Find where the given text appears and provide that cell's center as (x, y) coordinate. 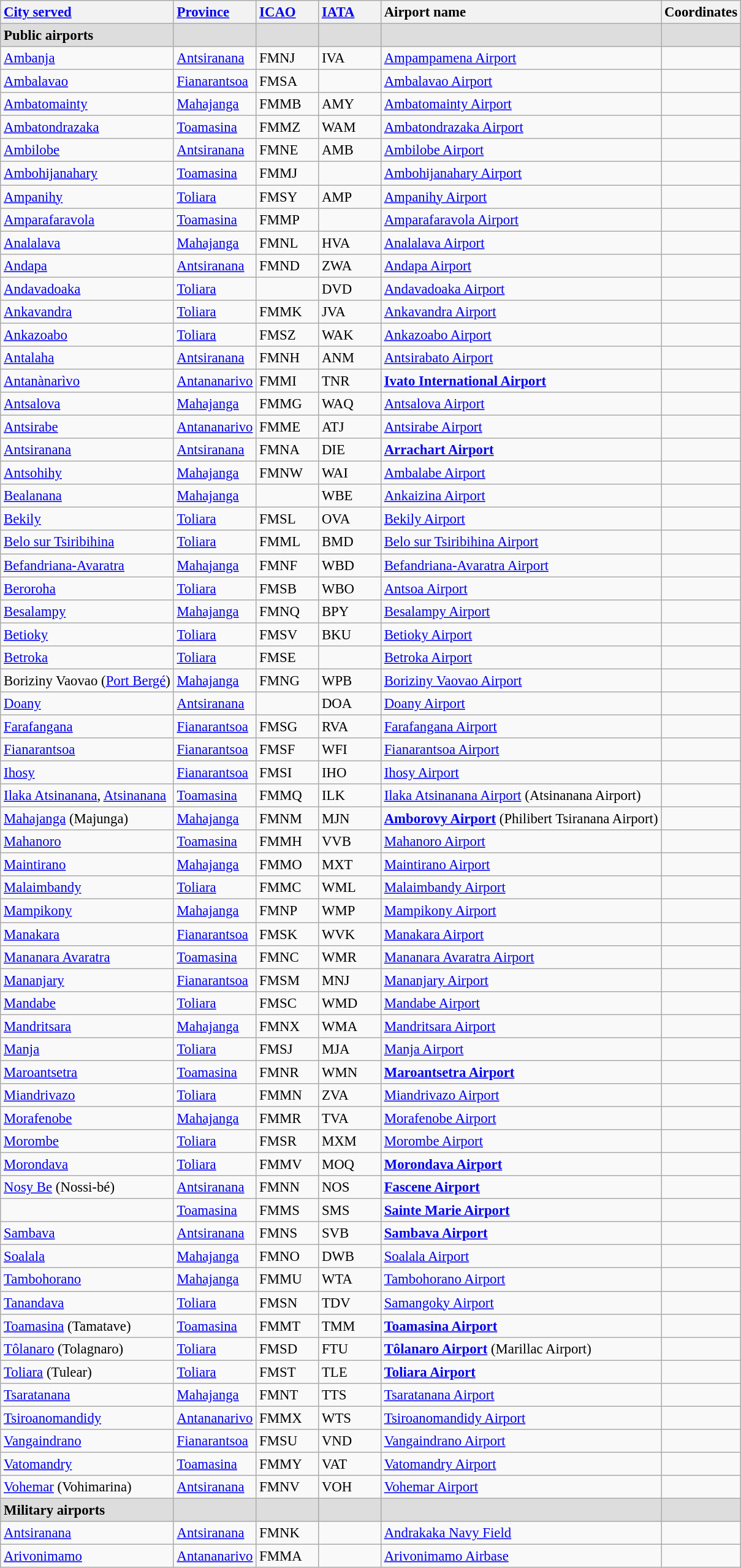
Manja Airport (521, 1049)
AMY (350, 104)
FMSD (287, 1349)
Tambohorano Airport (521, 1280)
FMME (287, 427)
Doany (87, 704)
ANM (350, 358)
Antsalova Airport (521, 404)
Besalampy Airport (521, 611)
ZWA (350, 265)
WMR (350, 957)
DWB (350, 1257)
WBE (350, 496)
FMSA (287, 82)
JVA (350, 312)
Toamasina (Tamatave) (87, 1326)
Farafangana Airport (521, 726)
Ambanja (87, 58)
FTU (350, 1349)
Ambilobe (87, 150)
VAT (350, 1464)
Andapa Airport (521, 265)
Mampikony (87, 911)
FMSF (287, 750)
Vohemar Airport (521, 1487)
FMSL (287, 519)
Morafenobe Airport (521, 1118)
Malaimbandy Airport (521, 888)
Mampikony Airport (521, 911)
Antsohihy (87, 473)
Bealanana (87, 496)
Antalaha (87, 358)
Betioky Airport (521, 634)
WAQ (350, 404)
Maintirano Airport (521, 865)
FMMV (287, 1165)
Maroantsetra Airport (521, 1072)
ZVA (350, 1095)
BPY (350, 611)
FMMP (287, 219)
Sainte Marie Airport (521, 1211)
BKU (350, 634)
WTS (350, 1418)
SMS (350, 1211)
Manja (87, 1049)
Morombe Airport (521, 1141)
FMNN (287, 1187)
WFI (350, 750)
Ambatomainty Airport (521, 104)
FMNC (287, 957)
TDV (350, 1303)
Amparafaravola Airport (521, 219)
Ihosy Airport (521, 773)
WTA (350, 1280)
Maroantsetra (87, 1072)
WVK (350, 934)
Boriziny Vaovao (Port Bergé) (87, 680)
RVA (350, 726)
FMNP (287, 911)
FMNE (287, 150)
FMNX (287, 1026)
MXT (350, 865)
NOS (350, 1187)
TTS (350, 1395)
Farafangana (87, 726)
VND (350, 1441)
FMNR (287, 1072)
VOH (350, 1487)
FMST (287, 1372)
MNJ (350, 980)
Miandrivazo (87, 1095)
Public airports (87, 36)
Ambalabe Airport (521, 473)
Amborovy Airport (Philibert Tsiranana Airport) (521, 819)
Sambava Airport (521, 1233)
FMMA (287, 1556)
Malaimbandy (87, 888)
Tambohorano (87, 1280)
FMNK (287, 1533)
Belo sur Tsiribihina Airport (521, 542)
FMMZ (287, 127)
Province (215, 12)
WAK (350, 335)
BMD (350, 542)
FMSU (287, 1441)
FMMB (287, 104)
Boriziny Vaovao Airport (521, 680)
FMMN (287, 1095)
FMNG (287, 680)
Vatomandry Airport (521, 1464)
WAM (350, 127)
FMMO (287, 865)
FMNH (287, 358)
Tôlanaro (Tolagnaro) (87, 1349)
FMNL (287, 243)
Vangaindrano (87, 1441)
DIE (350, 450)
WPB (350, 680)
Morombe (87, 1141)
Ambilobe Airport (521, 150)
Ilaka Atsinanana Airport (Atsinanana Airport) (521, 796)
Manakara (87, 934)
WMP (350, 911)
Ambalavao Airport (521, 82)
Mahanoro Airport (521, 842)
Mandritsara (87, 1026)
Antsirabe (87, 427)
AMP (350, 197)
IVA (350, 58)
Betioky (87, 634)
FMSN (287, 1303)
Antanànarìvo (87, 381)
WBO (350, 588)
Ambohijanahary Airport (521, 173)
FMSI (287, 773)
Tsiroanomandidy (87, 1418)
FMMI (287, 381)
Arivonimamo Airbase (521, 1556)
FMSZ (287, 335)
Ankaizina Airport (521, 496)
MXM (350, 1141)
FMSG (287, 726)
TMM (350, 1326)
Betroka Airport (521, 658)
FMNQ (287, 611)
Ankazoabo Airport (521, 335)
Maintirano (87, 865)
Coordinates (701, 12)
FMNV (287, 1487)
FMSR (287, 1141)
FMNA (287, 450)
FMMT (287, 1326)
Analalava Airport (521, 243)
FMND (287, 265)
MOQ (350, 1165)
FMMH (287, 842)
Belo sur Tsiribihina (87, 542)
TNR (350, 381)
Tsaratanana Airport (521, 1395)
Military airports (87, 1510)
Andapa (87, 265)
FMSJ (287, 1049)
Ihosy (87, 773)
Ampampamena Airport (521, 58)
FMMY (287, 1464)
Vangaindrano Airport (521, 1441)
Tanandava (87, 1303)
Tsaratanana (87, 1395)
FMNM (287, 819)
FMNT (287, 1395)
Ambatondrazaka (87, 127)
Betroka (87, 658)
Morafenobe (87, 1118)
Tôlanaro Airport (Marillac Airport) (521, 1349)
FMSB (287, 588)
SVB (350, 1233)
FMMK (287, 312)
Andavadoaka Airport (521, 289)
Ankavandra (87, 312)
Antsoa Airport (521, 588)
Arrachart Airport (521, 450)
Andavadoaka (87, 289)
Soalala Airport (521, 1257)
Vohemar (Vohimarina) (87, 1487)
Antsalova (87, 404)
DOA (350, 704)
WMD (350, 1003)
OVA (350, 519)
Ankazoabo (87, 335)
FMSC (287, 1003)
FMMS (287, 1211)
Mananjary (87, 980)
FMNF (287, 565)
Ampanihy Airport (521, 197)
Mahanoro (87, 842)
Samangoky Airport (521, 1303)
Miandrivazo Airport (521, 1095)
FMSK (287, 934)
Arivonimamo (87, 1556)
FMMC (287, 888)
FMNO (287, 1257)
FMSV (287, 634)
Bekily Airport (521, 519)
Mandabe (87, 1003)
Morondava Airport (521, 1165)
Fascene Airport (521, 1187)
Mananjary Airport (521, 980)
Morondava (87, 1165)
FMNS (287, 1233)
FMMU (287, 1280)
FMSM (287, 980)
FMML (287, 542)
Ambohijanahary (87, 173)
Mananara Avaratra (87, 957)
Toliara (Tulear) (87, 1372)
WBD (350, 565)
FMMR (287, 1118)
FMNJ (287, 58)
Bekily (87, 519)
MJA (350, 1049)
HVA (350, 243)
TVA (350, 1118)
FMMJ (287, 173)
City served (87, 12)
Tsiroanomandidy Airport (521, 1418)
Airport name (521, 12)
Ankavandra Airport (521, 312)
FMMQ (287, 796)
AMB (350, 150)
Befandriana-Avaratra Airport (521, 565)
FMNW (287, 473)
Sambava (87, 1233)
Ampanihy (87, 197)
Ambalavao (87, 82)
TLE (350, 1372)
Ivato International Airport (521, 381)
WAI (350, 473)
Fianarantsoa Airport (521, 750)
MJN (350, 819)
VVB (350, 842)
DVD (350, 289)
Mandritsara Airport (521, 1026)
Mananara Avaratra Airport (521, 957)
Nosy Be (Nossi-bé) (87, 1187)
WML (350, 888)
ILK (350, 796)
Beroroha (87, 588)
Toliara Airport (521, 1372)
IHO (350, 773)
FMSY (287, 197)
WMN (350, 1072)
Befandriana-Avaratra (87, 565)
Besalampy (87, 611)
IATA (350, 12)
Antsirabe Airport (521, 427)
Vatomandry (87, 1464)
WMA (350, 1026)
ICAO (287, 12)
Andrakaka Navy Field (521, 1533)
Ilaka Atsinanana, Atsinanana (87, 796)
Mandabe Airport (521, 1003)
Manakara Airport (521, 934)
FMMX (287, 1418)
Soalala (87, 1257)
FMMG (287, 404)
Antsirabato Airport (521, 358)
Toamasina Airport (521, 1326)
ATJ (350, 427)
Mahajanga (Majunga) (87, 819)
FMSE (287, 658)
Ambatomainty (87, 104)
Analalava (87, 243)
Doany Airport (521, 704)
Ambatondrazaka Airport (521, 127)
Amparafaravola (87, 219)
